Scan for the cell matching the given text and deliver its [X, Y] coordinate at center. 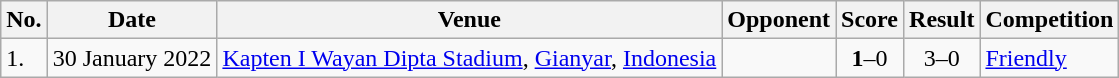
30 January 2022 [132, 58]
No. [24, 20]
Friendly [1050, 58]
Result [942, 20]
Date [132, 20]
3–0 [942, 58]
Opponent [779, 20]
Venue [470, 20]
1–0 [870, 58]
Score [870, 20]
1. [24, 58]
Competition [1050, 20]
Kapten I Wayan Dipta Stadium, Gianyar, Indonesia [470, 58]
